For the text-containing cell, return its midpoint in (x, y) coordinate format. 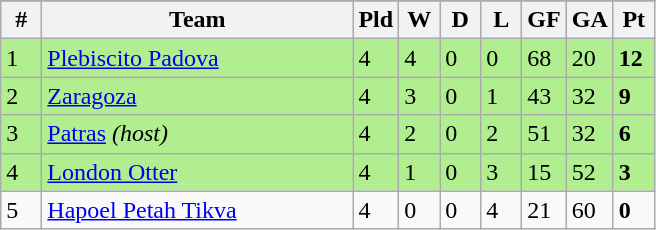
9 (634, 96)
60 (590, 210)
London Otter (198, 172)
Hapoel Petah Tikva (198, 210)
Pt (634, 20)
52 (590, 172)
# (22, 20)
6 (634, 134)
5 (22, 210)
68 (544, 58)
GF (544, 20)
Team (198, 20)
Patras (host) (198, 134)
W (420, 20)
20 (590, 58)
GA (590, 20)
L (502, 20)
21 (544, 210)
12 (634, 58)
51 (544, 134)
Pld (376, 20)
43 (544, 96)
Plebiscito Padova (198, 58)
Zaragoza (198, 96)
D (460, 20)
15 (544, 172)
